Pinpoint the cell where the given text exists, returning its [X, Y] midpoint coordinate. 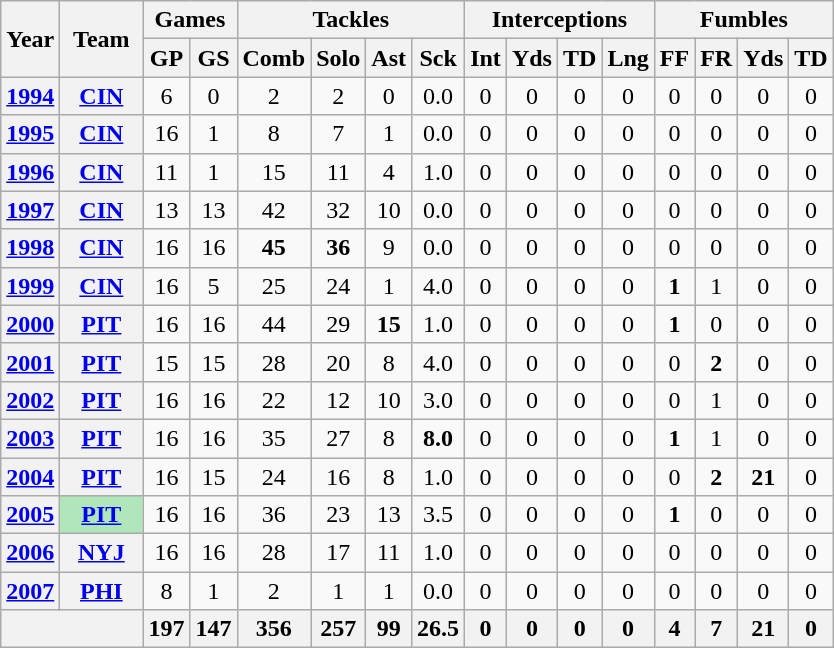
2005 [30, 515]
3.0 [438, 400]
45 [274, 248]
20 [338, 362]
44 [274, 324]
GS [214, 58]
2003 [30, 438]
1997 [30, 210]
5 [214, 286]
32 [338, 210]
Comb [274, 58]
147 [214, 629]
22 [274, 400]
Fumbles [744, 20]
Year [30, 39]
2006 [30, 553]
GP [166, 58]
1995 [30, 134]
Solo [338, 58]
NYJ [102, 553]
257 [338, 629]
12 [338, 400]
1999 [30, 286]
6 [166, 96]
Lng [628, 58]
2000 [30, 324]
Interceptions [560, 20]
17 [338, 553]
29 [338, 324]
FR [716, 58]
1998 [30, 248]
Team [102, 39]
Sck [438, 58]
PHI [102, 591]
2007 [30, 591]
Games [190, 20]
Ast [389, 58]
197 [166, 629]
Tackles [351, 20]
1994 [30, 96]
8.0 [438, 438]
23 [338, 515]
99 [389, 629]
FF [674, 58]
2004 [30, 477]
1996 [30, 172]
2002 [30, 400]
25 [274, 286]
2001 [30, 362]
42 [274, 210]
26.5 [438, 629]
356 [274, 629]
3.5 [438, 515]
27 [338, 438]
9 [389, 248]
Int [486, 58]
35 [274, 438]
